Provide the (x, y) coordinate of the cell's center where the given text is located.  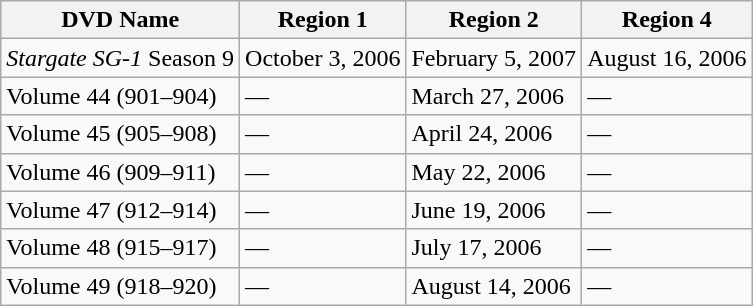
March 27, 2006 (494, 96)
Volume 46 (909–911) (120, 172)
Region 2 (494, 20)
Region 1 (323, 20)
July 17, 2006 (494, 248)
DVD Name (120, 20)
May 22, 2006 (494, 172)
June 19, 2006 (494, 210)
February 5, 2007 (494, 58)
Volume 44 (901–904) (120, 96)
Volume 48 (915–917) (120, 248)
October 3, 2006 (323, 58)
April 24, 2006 (494, 134)
August 14, 2006 (494, 286)
August 16, 2006 (667, 58)
Region 4 (667, 20)
Volume 47 (912–914) (120, 210)
Volume 45 (905–908) (120, 134)
Volume 49 (918–920) (120, 286)
Stargate SG-1 Season 9 (120, 58)
